Provide the [X, Y] coordinate of the cell's center where the given text is located.  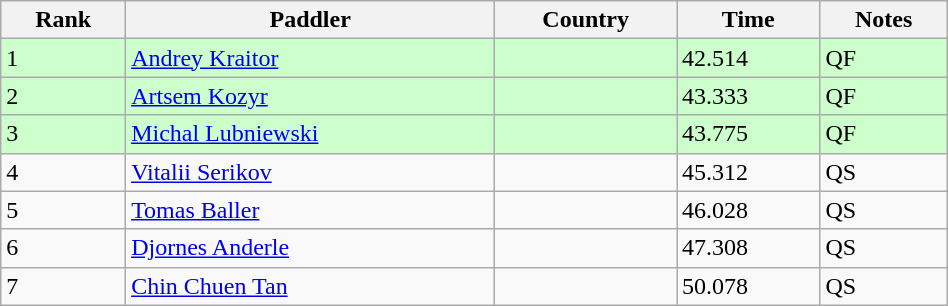
Rank [64, 20]
Paddler [310, 20]
1 [64, 58]
Djornes Anderle [310, 248]
46.028 [748, 210]
Michal Lubniewski [310, 134]
45.312 [748, 172]
2 [64, 96]
Andrey Kraitor [310, 58]
43.333 [748, 96]
3 [64, 134]
47.308 [748, 248]
4 [64, 172]
Artsem Kozyr [310, 96]
Notes [884, 20]
6 [64, 248]
Country [586, 20]
5 [64, 210]
Tomas Baller [310, 210]
50.078 [748, 286]
Vitalii Serikov [310, 172]
Time [748, 20]
43.775 [748, 134]
42.514 [748, 58]
7 [64, 286]
Chin Chuen Tan [310, 286]
